Locate the cell with the specified text and output its (X, Y) center coordinate. 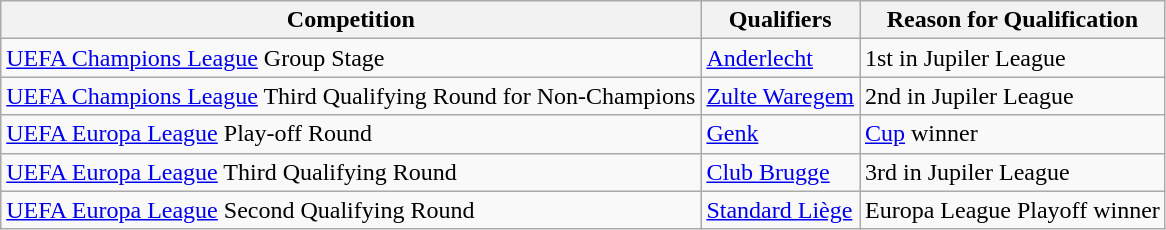
UEFA Champions League Group Stage (351, 58)
Anderlecht (780, 58)
UEFA Europa League Second Qualifying Round (351, 210)
Zulte Waregem (780, 96)
UEFA Europa League Third Qualifying Round (351, 172)
1st in Jupiler League (1013, 58)
Genk (780, 134)
UEFA Champions League Third Qualifying Round for Non-Champions (351, 96)
UEFA Europa League Play-off Round (351, 134)
Qualifiers (780, 20)
2nd in Jupiler League (1013, 96)
Club Brugge (780, 172)
Standard Liège (780, 210)
Competition (351, 20)
Cup winner (1013, 134)
Europa League Playoff winner (1013, 210)
3rd in Jupiler League (1013, 172)
Reason for Qualification (1013, 20)
